Provide the (X, Y) coordinate of the cell's center where the given text is located.  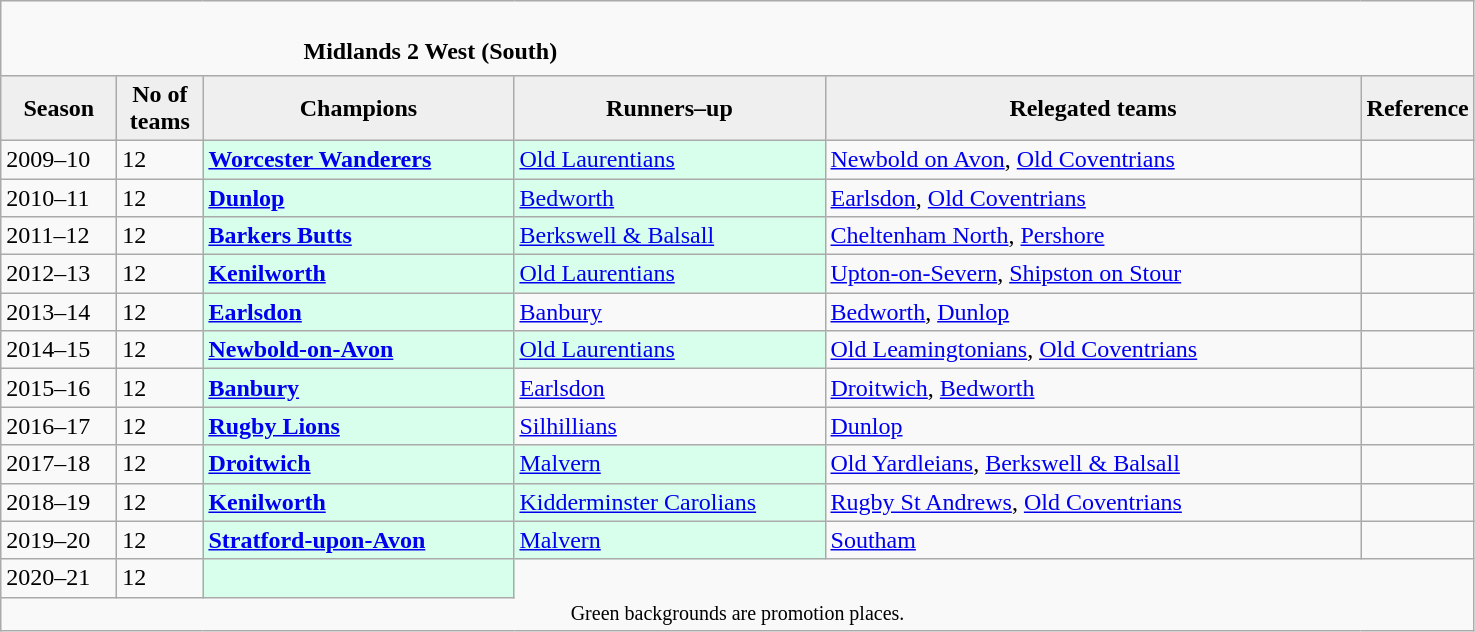
2014–15 (59, 350)
2016–17 (59, 426)
Rugby St Andrews, Old Coventrians (1093, 502)
Old Leamingtonians, Old Coventrians (1093, 350)
Upton-on-Severn, Shipston on Stour (1093, 274)
Kidderminster Carolians (670, 502)
Newbold on Avon, Old Coventrians (1093, 159)
Silhillians (670, 426)
2010–11 (59, 197)
Newbold-on-Avon (358, 350)
Relegated teams (1093, 108)
Cheltenham North, Pershore (1093, 236)
Southam (1093, 540)
2015–16 (59, 388)
Stratford-upon-Avon (358, 540)
Barkers Butts (358, 236)
2012–13 (59, 274)
Droitwich, Bedworth (1093, 388)
Green backgrounds are promotion places. (738, 614)
Rugby Lions (358, 426)
Old Yardleians, Berkswell & Balsall (1093, 464)
Runners–up (670, 108)
Reference (1418, 108)
Bedworth, Dunlop (1093, 312)
Bedworth (670, 197)
Season (59, 108)
Droitwich (358, 464)
Worcester Wanderers (358, 159)
2013–14 (59, 312)
2019–20 (59, 540)
2018–19 (59, 502)
Berkswell & Balsall (670, 236)
2011–12 (59, 236)
2017–18 (59, 464)
2009–10 (59, 159)
2020–21 (59, 578)
Champions (358, 108)
No of teams (160, 108)
Earlsdon, Old Coventrians (1093, 197)
